Capture the cell that displays the provided text and extract its [x, y] central coordinate. 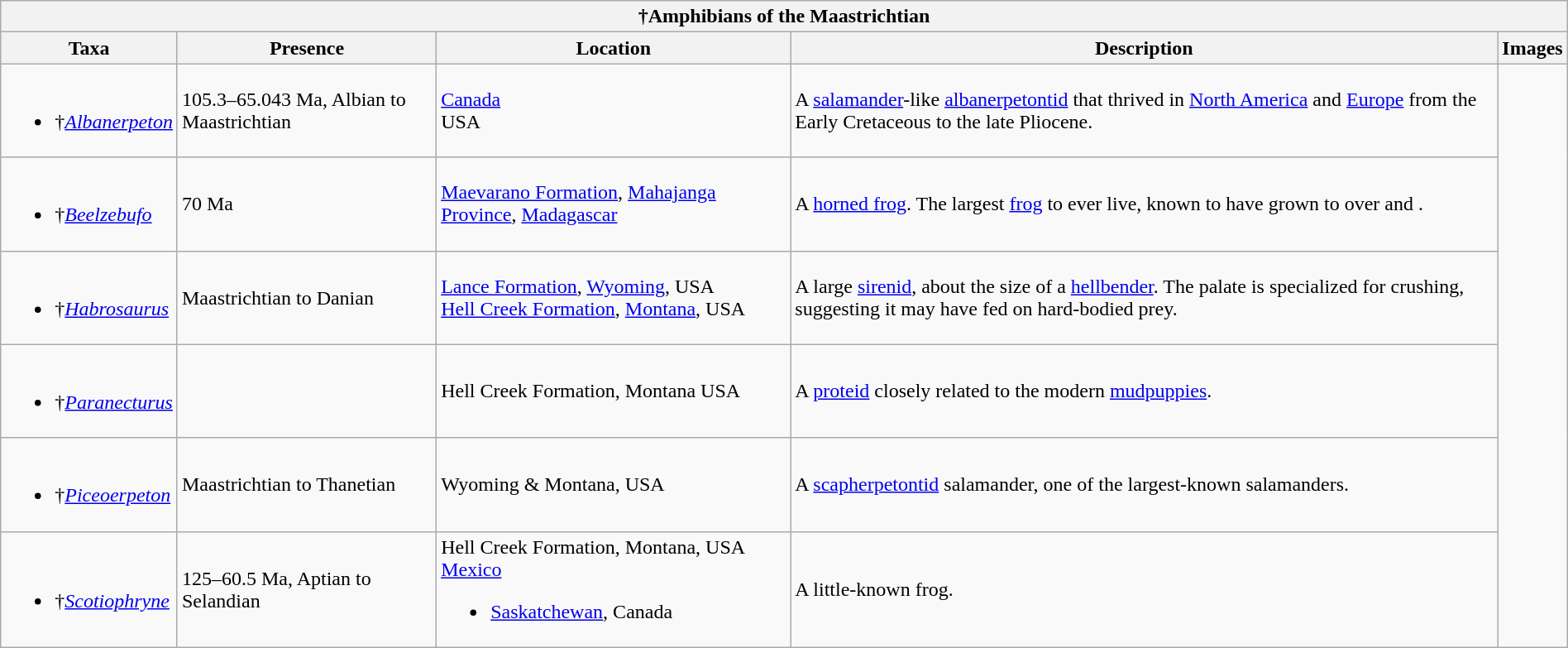
†Habrosaurus [89, 298]
†Albanerpeton [89, 111]
Hell Creek Formation, Montana, USAMexicoSaskatchewan, Canada [614, 589]
A salamander-like albanerpetontid that thrived in North America and Europe from the Early Cretaceous to the late Pliocene. [1145, 111]
Description [1145, 48]
105.3–65.043 Ma, Albian to Maastrichtian [306, 111]
A little-known frog. [1145, 589]
Location [614, 48]
CanadaUSA [614, 111]
A scapherpetontid salamander, one of the largest-known salamanders. [1145, 485]
A proteid closely related to the modern mudpuppies. [1145, 391]
†Amphibians of the Maastrichtian [784, 17]
125–60.5 Ma, Aptian to Selandian [306, 589]
Images [1532, 48]
†Scotiophryne [89, 589]
Hell Creek Formation, Montana USA [614, 391]
Maevarano Formation, Mahajanga Province, Madagascar [614, 204]
Maastrichtian to Thanetian [306, 485]
†Paranecturus [89, 391]
70 Ma [306, 204]
Maastrichtian to Danian [306, 298]
A horned frog. The largest frog to ever live, known to have grown to over and . [1145, 204]
Presence [306, 48]
A large sirenid, about the size of a hellbender. The palate is specialized for crushing, suggesting it may have fed on hard-bodied prey. [1145, 298]
Taxa [89, 48]
†Piceoerpeton [89, 485]
†Beelzebufo [89, 204]
Lance Formation, Wyoming, USAHell Creek Formation, Montana, USA [614, 298]
Wyoming & Montana, USA [614, 485]
